Identify which cell holds the provided text, then report its (x, y) central coordinate. 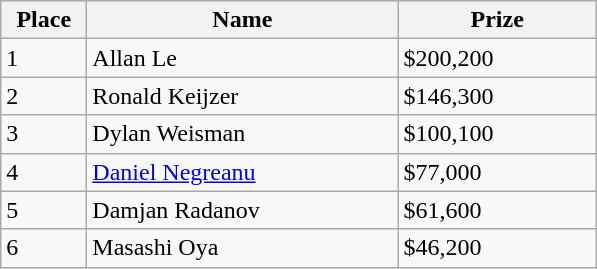
Dylan Weisman (242, 134)
6 (44, 248)
Place (44, 20)
$200,200 (498, 58)
$146,300 (498, 96)
Daniel Negreanu (242, 172)
$77,000 (498, 172)
$100,100 (498, 134)
Name (242, 20)
Ronald Keijzer (242, 96)
Damjan Radanov (242, 210)
2 (44, 96)
Prize (498, 20)
Masashi Oya (242, 248)
Allan Le (242, 58)
$61,600 (498, 210)
5 (44, 210)
3 (44, 134)
4 (44, 172)
1 (44, 58)
$46,200 (498, 248)
